Locate the cell with the specified text and output its (x, y) center coordinate. 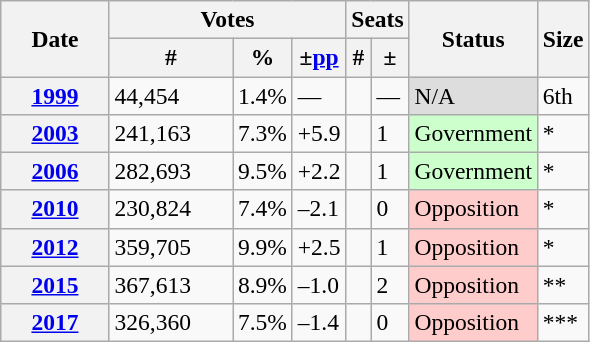
Size (562, 38)
+5.9 (319, 133)
–1.4 (319, 322)
241,163 (170, 133)
% (262, 57)
2 (390, 285)
8.9% (262, 285)
±pp (319, 57)
2015 (55, 285)
9.9% (262, 247)
9.5% (262, 171)
2012 (55, 247)
*** (562, 322)
359,705 (170, 247)
2017 (55, 322)
+2.5 (319, 247)
Votes (228, 19)
1999 (55, 95)
–2.1 (319, 209)
2010 (55, 209)
Status (473, 38)
1.4% (262, 95)
N/A (473, 95)
7.3% (262, 133)
** (562, 285)
44,454 (170, 95)
367,613 (170, 285)
Seats (378, 19)
230,824 (170, 209)
282,693 (170, 171)
± (390, 57)
Date (55, 38)
7.5% (262, 322)
2003 (55, 133)
7.4% (262, 209)
6th (562, 95)
2006 (55, 171)
326,360 (170, 322)
+2.2 (319, 171)
–1.0 (319, 285)
